Extract the (X, Y) coordinate from the center of the cell holding the provided text.  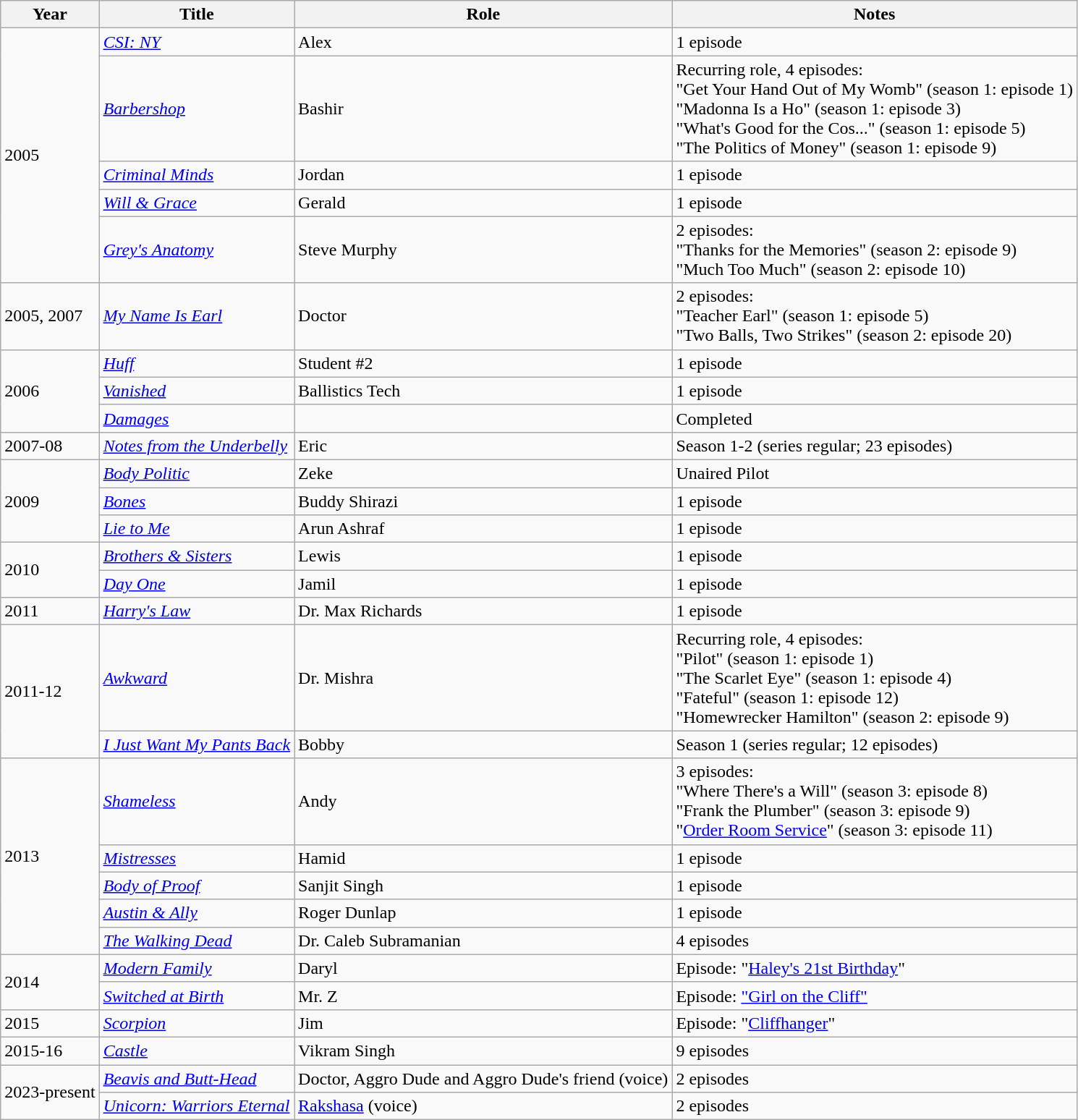
Title (197, 14)
Doctor, Aggro Dude and Aggro Dude's friend (voice) (483, 1079)
Mr. Z (483, 996)
4 episodes (875, 941)
Ballistics Tech (483, 391)
Harry's Law (197, 611)
Student #2 (483, 363)
Episode: "Haley's 21st Birthday" (875, 968)
2005 (50, 156)
Season 1 (series regular; 12 episodes) (875, 744)
Grey's Anatomy (197, 250)
Vanished (197, 391)
Scorpion (197, 1023)
Role (483, 14)
Jim (483, 1023)
Notes from the Underbelly (197, 446)
My Name Is Earl (197, 316)
CSI: NY (197, 42)
2 episodes:"Thanks for the Memories" (season 2: episode 9)"Much Too Much" (season 2: episode 10) (875, 250)
Episode: "Cliffhanger" (875, 1023)
2015-16 (50, 1051)
Steve Murphy (483, 250)
2 episodes:"Teacher Earl" (season 1: episode 5)"Two Balls, Two Strikes" (season 2: episode 20) (875, 316)
Sanjit Singh (483, 886)
Alex (483, 42)
Daryl (483, 968)
2011 (50, 611)
2023-present (50, 1093)
2006 (50, 391)
Awkward (197, 678)
9 episodes (875, 1051)
Switched at Birth (197, 996)
Doctor (483, 316)
Huff (197, 363)
Dr. Mishra (483, 678)
2005, 2007 (50, 316)
Mistresses (197, 858)
2010 (50, 570)
Bobby (483, 744)
Beavis and Butt-Head (197, 1079)
Eric (483, 446)
2014 (50, 982)
Bones (197, 501)
Rakshasa (voice) (483, 1106)
Gerald (483, 203)
Damages (197, 418)
Day One (197, 584)
Vikram Singh (483, 1051)
Andy (483, 802)
Buddy Shirazi (483, 501)
Year (50, 14)
Completed (875, 418)
Shameless (197, 802)
Body Politic (197, 473)
Dr. Max Richards (483, 611)
Episode: "Girl on the Cliff" (875, 996)
Jordan (483, 175)
Dr. Caleb Subramanian (483, 941)
The Walking Dead (197, 941)
Roger Dunlap (483, 913)
Bashir (483, 109)
Criminal Minds (197, 175)
Unaired Pilot (875, 473)
3 episodes:"Where There's a Will" (season 3: episode 8)"Frank the Plumber" (season 3: episode 9)"Order Room Service" (season 3: episode 11) (875, 802)
Hamid (483, 858)
2007-08 (50, 446)
Will & Grace (197, 203)
Jamil (483, 584)
2011-12 (50, 692)
Brothers & Sisters (197, 556)
Notes (875, 14)
Season 1-2 (series regular; 23 episodes) (875, 446)
Unicorn: Warriors Eternal (197, 1106)
Arun Ashraf (483, 529)
2015 (50, 1023)
2009 (50, 501)
Barbershop (197, 109)
Zeke (483, 473)
Modern Family (197, 968)
Austin & Ally (197, 913)
Castle (197, 1051)
Body of Proof (197, 886)
Lewis (483, 556)
Lie to Me (197, 529)
2013 (50, 857)
I Just Want My Pants Back (197, 744)
